Determine the [x, y] coordinate at the center of the cell enclosing the given text.  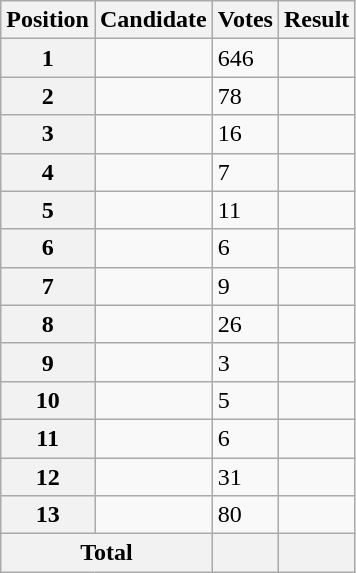
31 [245, 477]
Total [107, 553]
8 [48, 324]
Candidate [153, 20]
1 [48, 58]
2 [48, 96]
4 [48, 172]
26 [245, 324]
16 [245, 134]
Result [316, 20]
646 [245, 58]
80 [245, 515]
Position [48, 20]
12 [48, 477]
13 [48, 515]
78 [245, 96]
Votes [245, 20]
10 [48, 400]
